Pinpoint the cell where the given text exists, returning its (X, Y) midpoint coordinate. 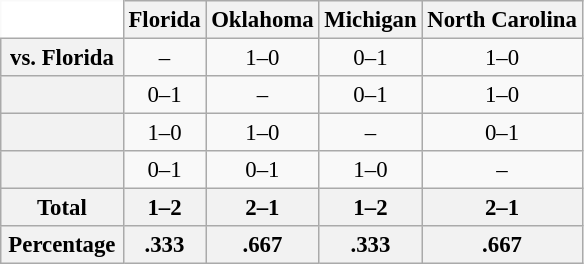
Michigan (370, 20)
Total (62, 208)
Florida (164, 20)
North Carolina (502, 20)
Percentage (62, 245)
vs. Florida (62, 58)
Oklahoma (262, 20)
